Find where the given text appears and provide that cell's center as (X, Y) coordinate. 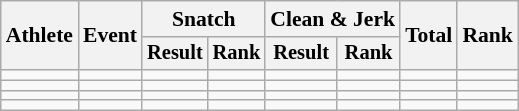
Athlete (40, 36)
Snatch (204, 19)
Clean & Jerk (332, 19)
Event (110, 36)
Total (428, 36)
